Locate the cell with the specified text and output its (X, Y) center coordinate. 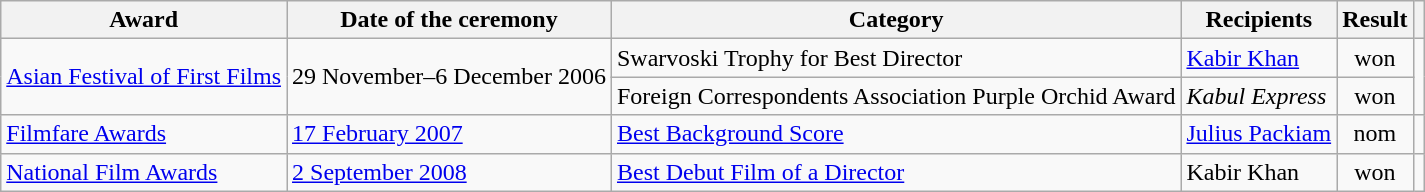
Best Debut Film of a Director (896, 172)
29 November–6 December 2006 (448, 77)
17 February 2007 (448, 134)
Foreign Correspondents Association Purple Orchid Award (896, 96)
Date of the ceremony (448, 20)
Best Background Score (896, 134)
National Film Awards (144, 172)
Recipients (1259, 20)
2 September 2008 (448, 172)
Award (144, 20)
Kabul Express (1259, 96)
Category (896, 20)
Swarvoski Trophy for Best Director (896, 58)
Result (1375, 20)
Asian Festival of First Films (144, 77)
Filmfare Awards (144, 134)
nom (1375, 134)
Julius Packiam (1259, 134)
